Find where the given text appears and provide that cell's center as (X, Y) coordinate. 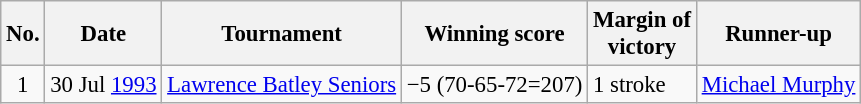
Michael Murphy (778, 85)
Margin ofvictory (642, 34)
Date (104, 34)
1 (23, 85)
1 stroke (642, 85)
Winning score (494, 34)
30 Jul 1993 (104, 85)
Tournament (282, 34)
Runner-up (778, 34)
−5 (70-65-72=207) (494, 85)
No. (23, 34)
Lawrence Batley Seniors (282, 85)
